Provide the (x, y) coordinate of the cell's center where the given text is located.  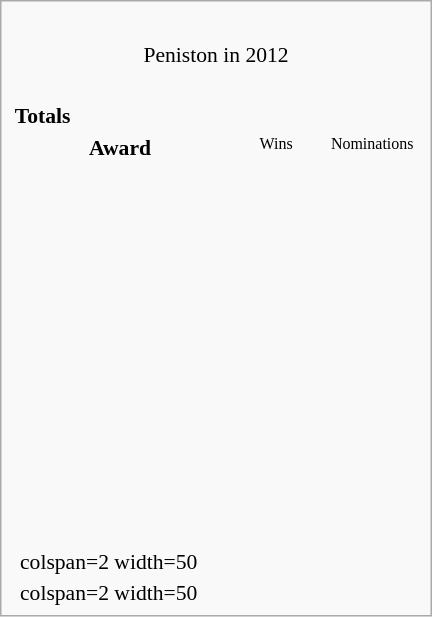
Wins (276, 147)
Totals (216, 116)
Award (120, 147)
Totals Award Wins Nominations (216, 308)
Peniston in 2012 (216, 42)
Nominations (372, 147)
